Extract the (X, Y) coordinate from the center of the cell holding the provided text.  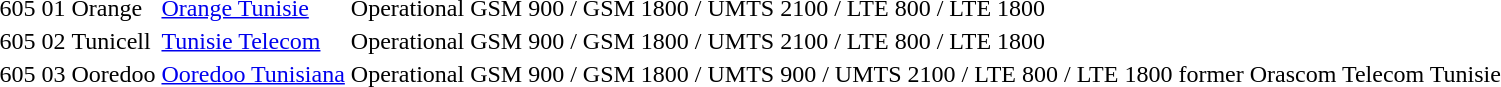
GSM 900 / GSM 1800 / UMTS 2100 / LTE 800 / LTE 1800 (822, 41)
Operational (407, 41)
02 (54, 41)
Tunisie Telecom (253, 41)
Tunicell (114, 41)
